Determine the [X, Y] coordinate at the center of the cell enclosing the given text.  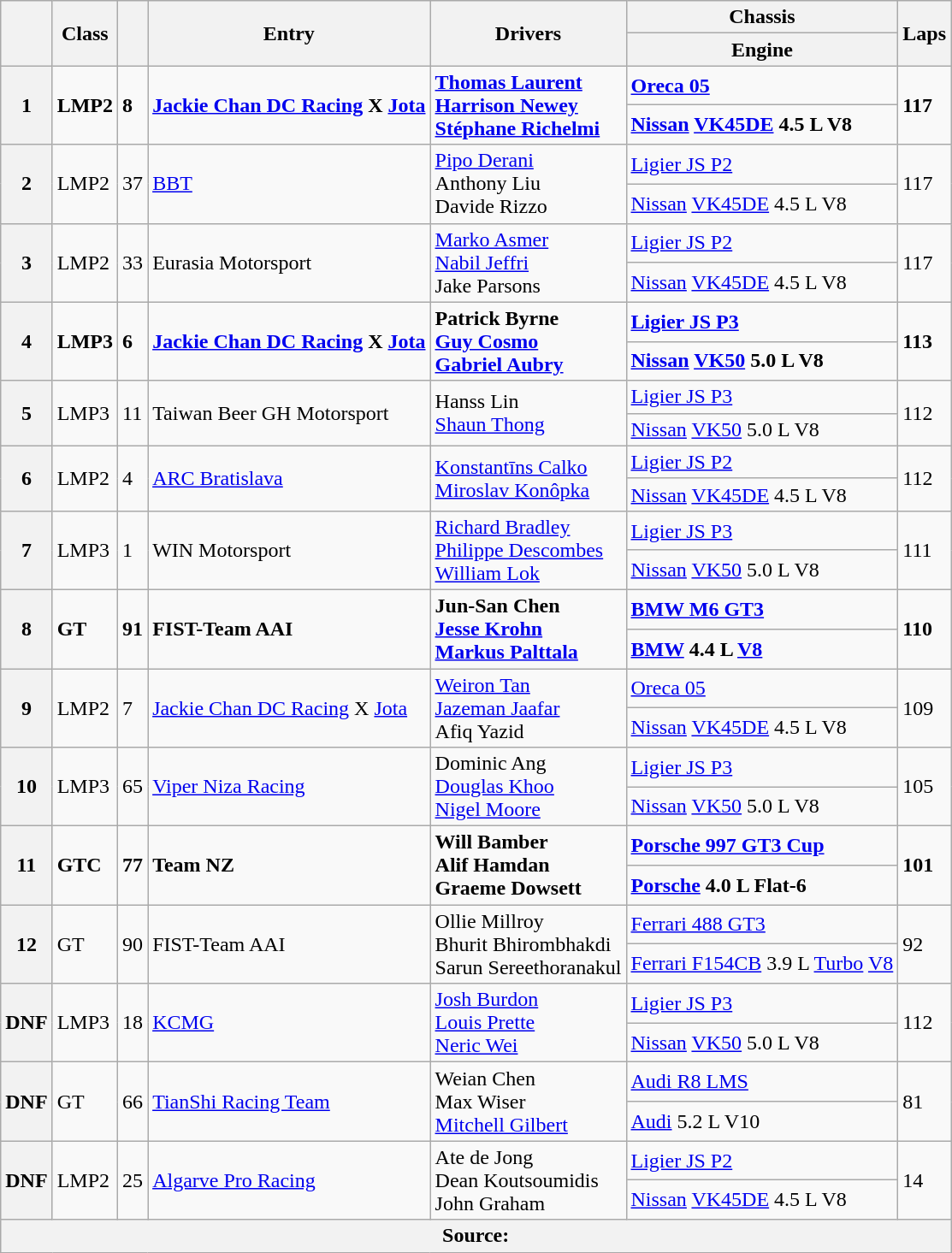
65 [133, 787]
Konstantīns Calko Miroslav Konôpka [529, 478]
Audi R8 LMS [762, 1082]
Ferrari 488 GT3 [762, 925]
Engine [762, 50]
25 [133, 1180]
BMW M6 GT3 [762, 609]
90 [133, 944]
Ollie Millroy Bhurit Bhirombhakdi Sarun Sereethoranakul [529, 944]
109 [925, 708]
ARC Bratislava [289, 478]
Class [85, 33]
Pipo Derani Anthony Liu Davide Rizzo [529, 184]
TianShi Racing Team [289, 1102]
Richard Bradley Philippe Descombes William Lok [529, 550]
37 [133, 184]
110 [925, 629]
GTC [85, 866]
Jun-San Chen Jesse Krohn Markus Palttala [529, 629]
101 [925, 866]
9 [27, 708]
Will Bamber Alif Hamdan Graeme Dowsett [529, 866]
Patrick Byrne Guy Cosmo Gabriel Aubry [529, 341]
Ate de Jong Dean Koutsoumidis John Graham [529, 1180]
10 [27, 787]
Marko Asmer Nabil Jeffri Jake Parsons [529, 263]
12 [27, 944]
33 [133, 263]
3 [27, 263]
18 [133, 1023]
Weiron Tan Jazeman Jaafar Afiq Yazid [529, 708]
Algarve Pro Racing [289, 1180]
Dominic Ang Douglas Khoo Nigel Moore [529, 787]
81 [925, 1102]
113 [925, 341]
KCMG [289, 1023]
66 [133, 1102]
Thomas Laurent Harrison Newey Stéphane Richelmi [529, 105]
Weian Chen Max Wiser Mitchell Gilbert [529, 1102]
92 [925, 944]
Viper Niza Racing [289, 787]
Audi 5.2 L V10 [762, 1121]
111 [925, 550]
Ferrari F154CB 3.9 L Turbo V8 [762, 964]
BBT [289, 184]
5 [27, 413]
BMW 4.4 L V8 [762, 648]
Team NZ [289, 866]
Eurasia Motorsport [289, 263]
Drivers [529, 33]
Taiwan Beer GH Motorsport [289, 413]
Josh Burdon Louis Prette Neric Wei [529, 1023]
Chassis [762, 17]
2 [27, 184]
91 [133, 629]
Laps [925, 33]
Entry [289, 33]
Porsche 4.0 L Flat-6 [762, 885]
Hanss Lin Shaun Thong [529, 413]
14 [925, 1180]
77 [133, 866]
Source: [476, 1236]
105 [925, 787]
Porsche 997 GT3 Cup [762, 846]
WIN Motorsport [289, 550]
